Output the [X, Y] coordinate of the center of the cell containing the given text.  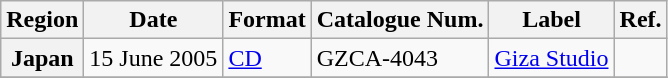
Format [267, 20]
Region [42, 20]
Catalogue Num. [400, 20]
CD [267, 58]
Label [552, 20]
15 June 2005 [154, 58]
Ref. [640, 20]
Giza Studio [552, 58]
Date [154, 20]
GZCA-4043 [400, 58]
Japan [42, 58]
